Determine the [x, y] coordinate at the center of the cell enclosing the given text.  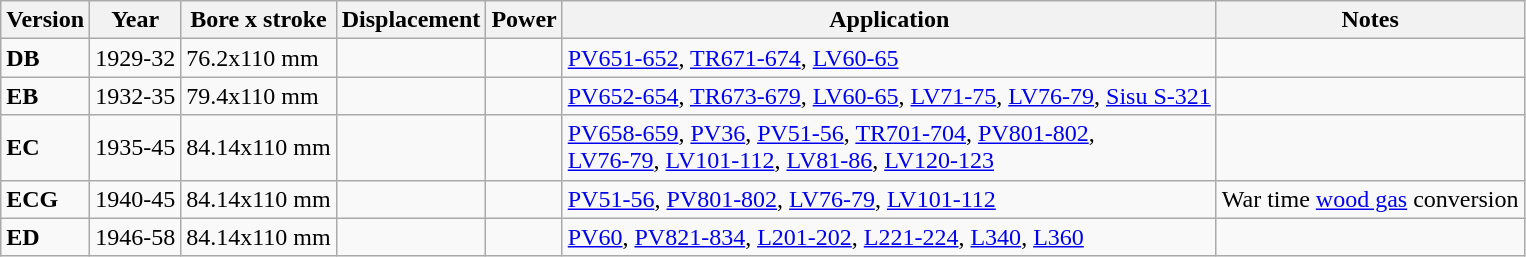
PV60, PV821-834, L201-202, L221-224, L340, L360 [889, 237]
Version [46, 20]
ED [46, 237]
EB [46, 96]
PV51-56, PV801-802, LV76-79, LV101-112 [889, 199]
Application [889, 20]
PV651-652, TR671-674, LV60-65 [889, 58]
Bore x stroke [259, 20]
DB [46, 58]
1940-45 [136, 199]
76.2x110 mm [259, 58]
War time wood gas conversion [1370, 199]
1946-58 [136, 237]
PV652-654, TR673-679, LV60-65, LV71-75, LV76-79, Sisu S-321 [889, 96]
1932-35 [136, 96]
Year [136, 20]
ECG [46, 199]
Notes [1370, 20]
EC [46, 148]
1935-45 [136, 148]
1929-32 [136, 58]
Displacement [411, 20]
Power [524, 20]
79.4x110 mm [259, 96]
PV658-659, PV36, PV51-56, TR701-704, PV801-802,LV76-79, LV101-112, LV81-86, LV120-123 [889, 148]
